Identify which cell holds the provided text, then report its (X, Y) central coordinate. 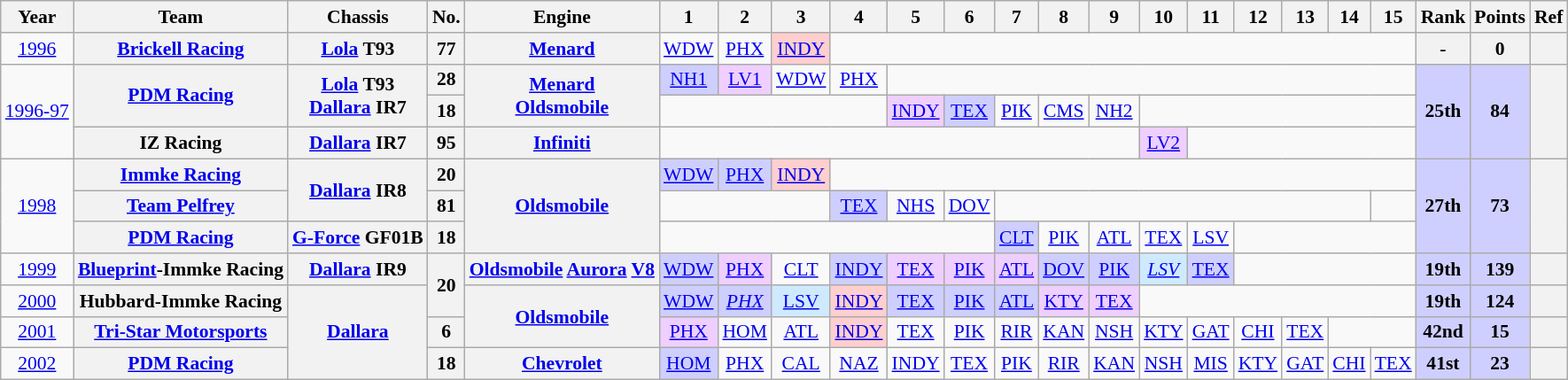
42nd (1444, 332)
8 (1063, 17)
Dallara IR8 (358, 190)
41st (1444, 364)
5 (916, 17)
4 (858, 17)
1996-97 (37, 112)
Ref (1549, 17)
LV2 (1163, 143)
NH1 (688, 80)
Points (1500, 17)
Rank (1444, 17)
139 (1500, 269)
2002 (37, 364)
25th (1444, 112)
Dallara IR7 (358, 143)
3 (801, 17)
14 (1348, 17)
NAZ (858, 364)
1998 (37, 206)
73 (1500, 206)
NH2 (1114, 112)
NHS (916, 206)
10 (1163, 17)
Menard (562, 49)
Blueprint-Immke Racing (181, 269)
Year (37, 17)
28 (446, 80)
27th (1444, 206)
MIS (1211, 364)
Dallara (358, 333)
Oldsmobile Aurora V8 (562, 269)
9 (1114, 17)
Chassis (358, 17)
77 (446, 49)
Hubbard-Immke Racing (181, 301)
7 (1017, 17)
No. (446, 17)
95 (446, 143)
CMS (1063, 112)
2000 (37, 301)
CAL (801, 364)
Team (181, 17)
G-Force GF01B (358, 238)
Dallara IR9 (358, 269)
Brickell Racing (181, 49)
13 (1305, 17)
23 (1500, 364)
LV1 (744, 80)
2001 (37, 332)
1999 (37, 269)
1996 (37, 49)
2 (744, 17)
11 (1211, 17)
Infiniti (562, 143)
Tri-Star Motorsports (181, 332)
84 (1500, 112)
Lola T93 (358, 49)
12 (1258, 17)
- (1444, 49)
Lola T93Dallara IR7 (358, 96)
MenardOldsmobile (562, 96)
Chevrolet (562, 364)
Team Pelfrey (181, 206)
1 (688, 17)
81 (446, 206)
Immke Racing (181, 174)
IZ Racing (181, 143)
0 (1500, 49)
Engine (562, 17)
124 (1500, 301)
